Find where the given text appears and provide that cell's center as [x, y] coordinate. 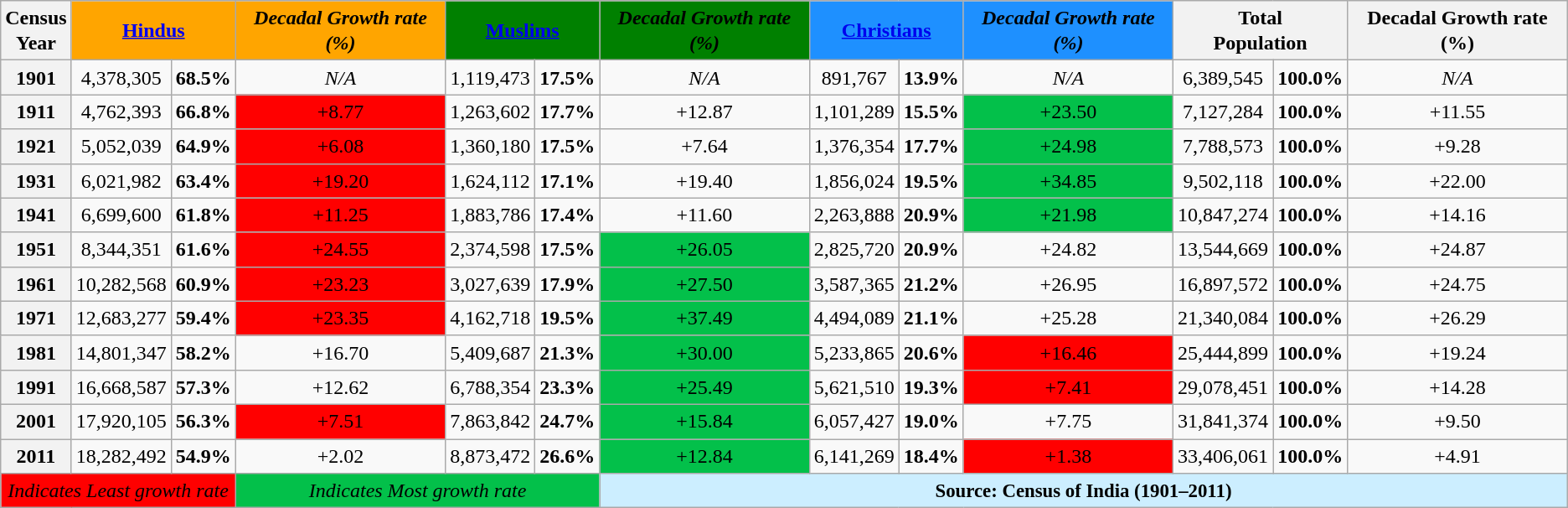
68.5% [203, 77]
1,624,112 [491, 181]
18.4% [931, 456]
+11.55 [1457, 112]
12,683,277 [121, 319]
6,788,354 [491, 387]
4,762,393 [121, 112]
56.3% [203, 421]
1951 [36, 250]
+7.64 [704, 146]
6,141,269 [854, 456]
10,282,568 [121, 283]
5,621,510 [854, 387]
Source: Census of India (1901–2011) [1084, 491]
+37.49 [704, 319]
61.8% [203, 215]
64.9% [203, 146]
2,263,888 [854, 215]
18,282,492 [121, 456]
CensusYear [36, 30]
9,502,118 [1223, 181]
8,344,351 [121, 250]
19.0% [931, 421]
+21.98 [1068, 215]
5,409,687 [491, 352]
1991 [36, 387]
60.9% [203, 283]
1,101,289 [854, 112]
+7.41 [1068, 387]
+8.77 [340, 112]
+22.00 [1457, 181]
3,027,639 [491, 283]
21.3% [568, 352]
+24.82 [1068, 250]
+24.55 [340, 250]
+26.29 [1457, 319]
59.4% [203, 319]
5,052,039 [121, 146]
1,263,602 [491, 112]
2011 [36, 456]
13,544,669 [1223, 250]
7,788,573 [1223, 146]
63.4% [203, 181]
1921 [36, 146]
1,856,024 [854, 181]
+4.91 [1457, 456]
17,920,105 [121, 421]
61.6% [203, 250]
17.9% [568, 283]
+23.35 [340, 319]
4,162,718 [491, 319]
26.6% [568, 456]
Muslims [523, 30]
+24.75 [1457, 283]
+9.28 [1457, 146]
16,668,587 [121, 387]
+11.25 [340, 215]
+7.51 [340, 421]
19.3% [931, 387]
+25.28 [1068, 319]
6,389,545 [1223, 77]
6,021,982 [121, 181]
Christians [886, 30]
+2.02 [340, 456]
Hindus [153, 30]
5,233,865 [854, 352]
+19.24 [1457, 352]
1931 [36, 181]
4,494,089 [854, 319]
17.1% [568, 181]
29,078,451 [1223, 387]
21,340,084 [1223, 319]
1911 [36, 112]
21.2% [931, 283]
16,897,572 [1223, 283]
+11.60 [704, 215]
7,863,842 [491, 421]
23.3% [568, 387]
+19.40 [704, 181]
21.1% [931, 319]
+14.28 [1457, 387]
54.9% [203, 456]
2,825,720 [854, 250]
10,847,274 [1223, 215]
33,406,061 [1223, 456]
1901 [36, 77]
1961 [36, 283]
+15.84 [704, 421]
3,587,365 [854, 283]
25,444,899 [1223, 352]
+23.50 [1068, 112]
2001 [36, 421]
+27.50 [704, 283]
+24.87 [1457, 250]
58.2% [203, 352]
6,699,600 [121, 215]
1,360,180 [491, 146]
24.7% [568, 421]
20.6% [931, 352]
+14.16 [1457, 215]
1,119,473 [491, 77]
891,767 [854, 77]
4,378,305 [121, 77]
+25.49 [704, 387]
57.3% [203, 387]
+19.20 [340, 181]
+9.50 [1457, 421]
7,127,284 [1223, 112]
+24.98 [1068, 146]
+30.00 [704, 352]
+16.70 [340, 352]
1,883,786 [491, 215]
+23.23 [340, 283]
+12.84 [704, 456]
Indicates Most growth rate [417, 491]
17.4% [568, 215]
14,801,347 [121, 352]
+16.46 [1068, 352]
13.9% [931, 77]
8,873,472 [491, 456]
+26.95 [1068, 283]
6,057,427 [854, 421]
2,374,598 [491, 250]
15.5% [931, 112]
31,841,374 [1223, 421]
1,376,354 [854, 146]
+12.87 [704, 112]
+34.85 [1068, 181]
+7.75 [1068, 421]
1941 [36, 215]
+26.05 [704, 250]
+1.38 [1068, 456]
Indicates Least growth rate [119, 491]
TotalPopulation [1261, 30]
1971 [36, 319]
66.8% [203, 112]
+6.08 [340, 146]
1981 [36, 352]
+12.62 [340, 387]
